For the text-containing cell, return its midpoint in [X, Y] coordinate format. 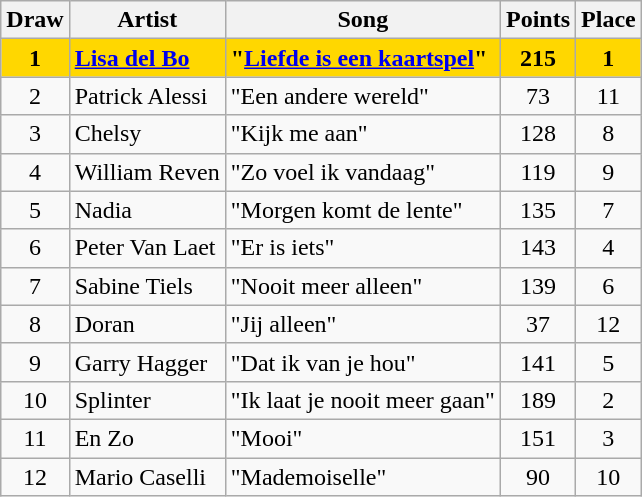
"Nooit meer alleen" [362, 286]
William Reven [147, 172]
"Morgen komt de lente" [362, 210]
Nadia [147, 210]
Doran [147, 324]
Patrick Alessi [147, 96]
"Er is iets" [362, 248]
90 [538, 477]
En Zo [147, 438]
128 [538, 134]
Artist [147, 20]
189 [538, 400]
151 [538, 438]
141 [538, 362]
Garry Hagger [147, 362]
Draw [35, 20]
Lisa del Bo [147, 58]
119 [538, 172]
73 [538, 96]
"Dat ik van je hou" [362, 362]
"Zo voel ik vandaag" [362, 172]
Song [362, 20]
Sabine Tiels [147, 286]
Chelsy [147, 134]
"Ik laat je nooit meer gaan" [362, 400]
Place [609, 20]
"Kijk me aan" [362, 134]
139 [538, 286]
"Liefde is een kaartspel" [362, 58]
135 [538, 210]
215 [538, 58]
Peter Van Laet [147, 248]
Splinter [147, 400]
143 [538, 248]
"Mooi" [362, 438]
"Een andere wereld" [362, 96]
Mario Caselli [147, 477]
"Jij alleen" [362, 324]
37 [538, 324]
Points [538, 20]
"Mademoiselle" [362, 477]
